Provide the [X, Y] coordinate of the cell's center where the given text is located.  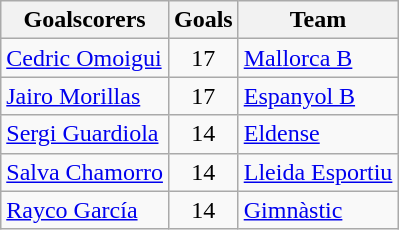
Rayco García [85, 210]
Eldense [318, 134]
Salva Chamorro [85, 172]
Goalscorers [85, 20]
Gimnàstic [318, 210]
Sergi Guardiola [85, 134]
Team [318, 20]
Lleida Esportiu [318, 172]
Cedric Omoigui [85, 58]
Espanyol B [318, 96]
Jairo Morillas [85, 96]
Mallorca B [318, 58]
Goals [203, 20]
